Determine the (X, Y) coordinate at the center of the cell enclosing the given text.  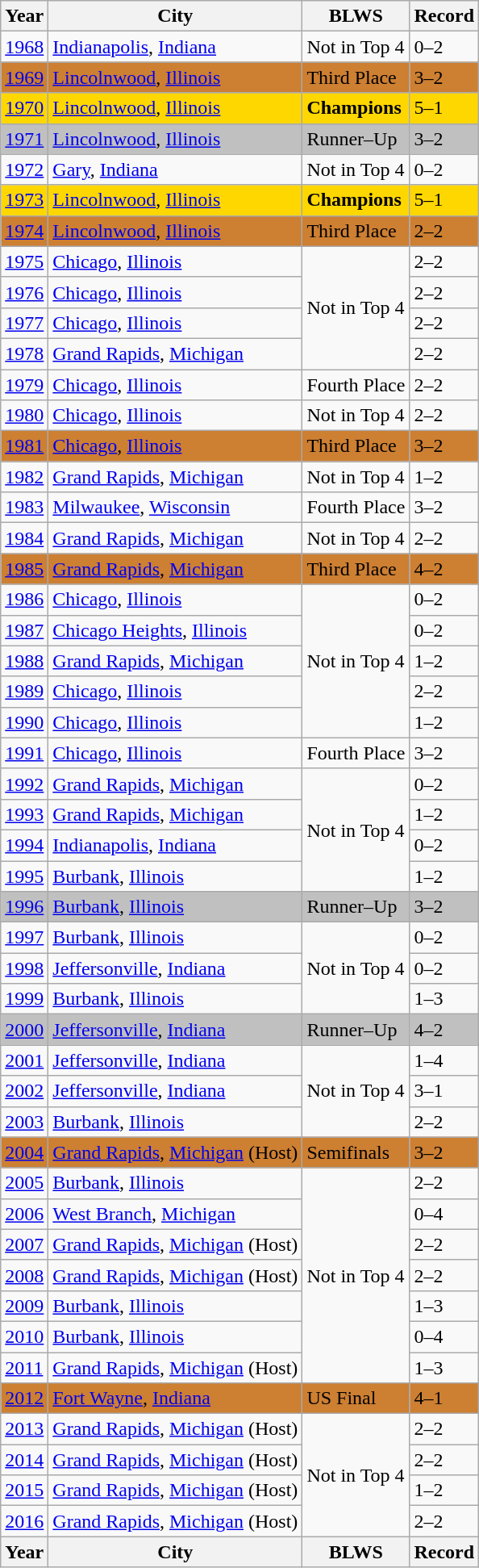
1997 (24, 938)
1975 (24, 261)
2005 (24, 1183)
2009 (24, 1306)
1993 (24, 814)
1970 (24, 108)
1–4 (444, 1060)
1990 (24, 722)
2003 (24, 1122)
1992 (24, 784)
1991 (24, 753)
2006 (24, 1214)
1996 (24, 907)
1974 (24, 231)
1978 (24, 353)
2007 (24, 1244)
2015 (24, 1491)
1989 (24, 692)
Milwaukee, Wisconsin (176, 508)
1976 (24, 292)
1982 (24, 477)
West Branch, Michigan (176, 1214)
1980 (24, 416)
2001 (24, 1060)
1998 (24, 968)
1994 (24, 845)
2013 (24, 1429)
1984 (24, 538)
2016 (24, 1521)
2004 (24, 1152)
2002 (24, 1091)
1979 (24, 385)
4–1 (444, 1399)
1987 (24, 630)
1973 (24, 200)
2012 (24, 1399)
1999 (24, 999)
2014 (24, 1460)
2011 (24, 1368)
1986 (24, 600)
1977 (24, 323)
1969 (24, 77)
Semifinals (356, 1152)
1971 (24, 139)
1995 (24, 876)
1981 (24, 446)
1968 (24, 47)
1972 (24, 169)
Gary, Indiana (176, 169)
US Final (356, 1399)
2010 (24, 1336)
1985 (24, 569)
Chicago Heights, Illinois (176, 630)
Fort Wayne, Indiana (176, 1399)
2000 (24, 1030)
1983 (24, 508)
1988 (24, 661)
2008 (24, 1275)
3–1 (444, 1091)
